Detect which cell encompasses the target text, then output its [X, Y] center coordinate. 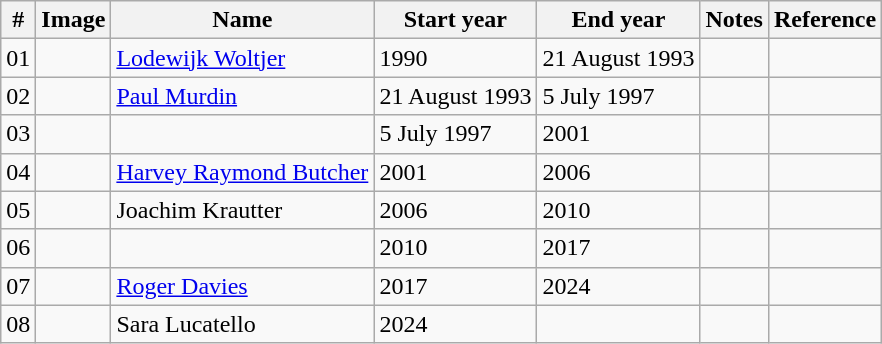
04 [18, 172]
Joachim Krautter [242, 210]
End year [618, 20]
Notes [734, 20]
Start year [456, 20]
03 [18, 134]
07 [18, 286]
# [18, 20]
08 [18, 324]
Roger Davies [242, 286]
Reference [824, 20]
Harvey Raymond Butcher [242, 172]
Name [242, 20]
1990 [456, 58]
05 [18, 210]
Sara Lucatello [242, 324]
06 [18, 248]
Image [74, 20]
Paul Murdin [242, 96]
01 [18, 58]
Lodewijk Woltjer [242, 58]
02 [18, 96]
